From the cell containing the given text, extract its center point as (x, y) coordinate. 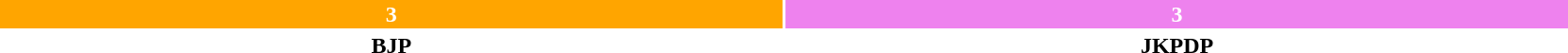
3 (392, 14)
